Locate the cell with the specified text and output its (x, y) center coordinate. 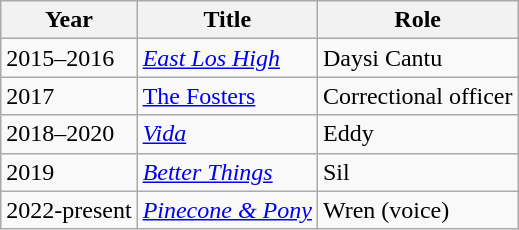
Pinecone & Pony (227, 210)
2022-present (69, 210)
2018–2020 (69, 134)
Better Things (227, 172)
Sil (418, 172)
Vida (227, 134)
Title (227, 20)
2017 (69, 96)
Wren (voice) (418, 210)
2015–2016 (69, 58)
2019 (69, 172)
Year (69, 20)
Daysi Cantu (418, 58)
East Los High (227, 58)
Correctional officer (418, 96)
Role (418, 20)
The Fosters (227, 96)
Eddy (418, 134)
